Provide the [x, y] coordinate of the cell's center where the given text is located.  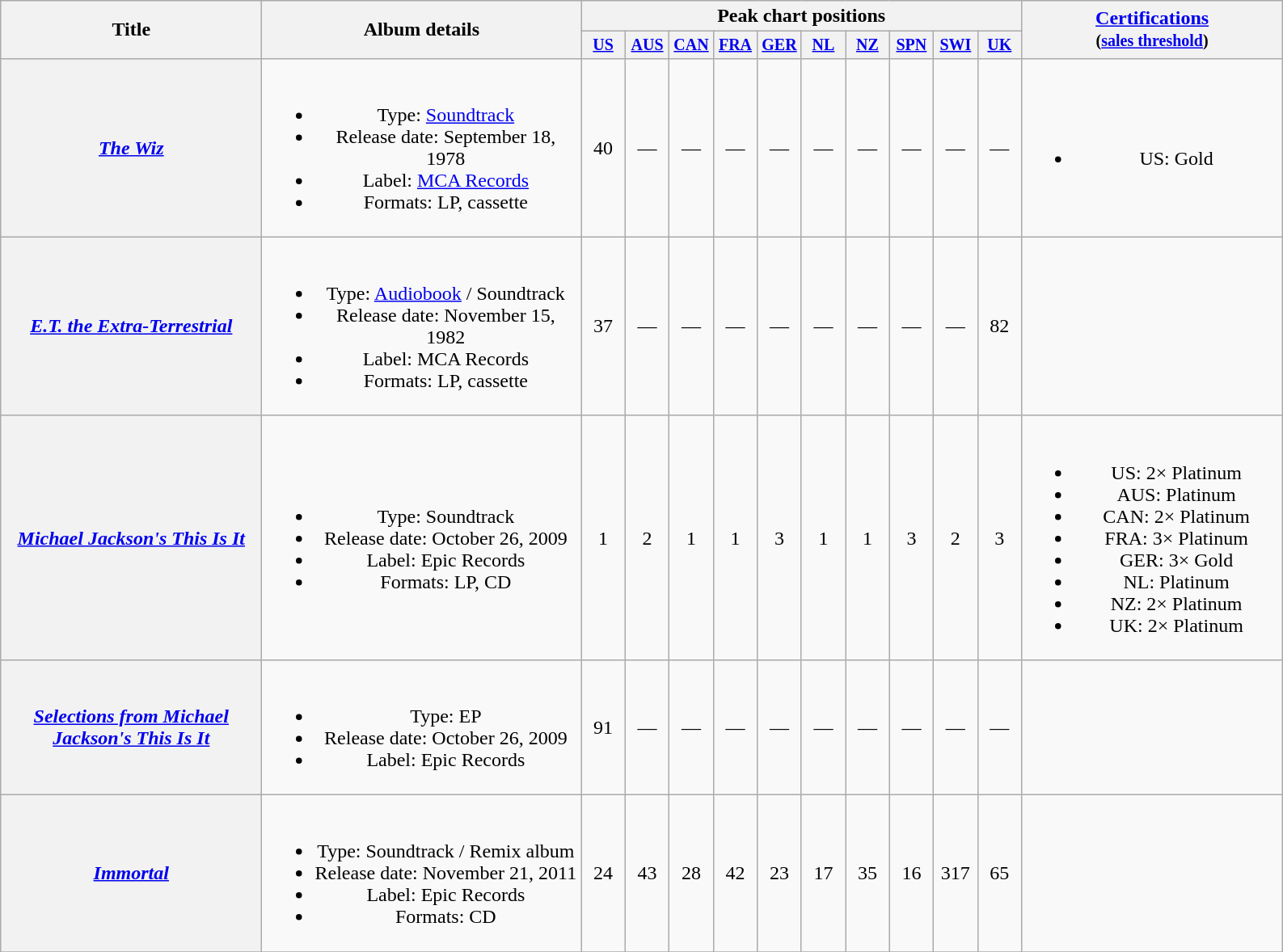
Title [131, 30]
NL [823, 45]
28 [691, 874]
Type: SoundtrackRelease date: October 26, 2009Label: Epic RecordsFormats: LP, CD [422, 537]
37 [603, 326]
43 [647, 874]
91 [603, 727]
Type: SoundtrackRelease date: September 18, 1978Label: MCA RecordsFormats: LP, cassette [422, 147]
E.T. the Extra-Terrestrial [131, 326]
US: 2× PlatinumAUS: PlatinumCAN: 2× PlatinumFRA: 3× PlatinumGER: 3× GoldNL: PlatinumNZ: 2× PlatinumUK: 2× Platinum [1153, 537]
65 [999, 874]
UK [999, 45]
Type: Audiobook / SoundtrackRelease date: November 15, 1982Label: MCA RecordsFormats: LP, cassette [422, 326]
42 [735, 874]
Peak chart positions [802, 16]
317 [956, 874]
23 [779, 874]
AUS [647, 45]
Type: EPRelease date: October 26, 2009Label: Epic Records [422, 727]
CAN [691, 45]
24 [603, 874]
Album details [422, 30]
17 [823, 874]
FRA [735, 45]
16 [911, 874]
US: Gold [1153, 147]
40 [603, 147]
GER [779, 45]
The Wiz [131, 147]
Immortal [131, 874]
Certifications(sales threshold) [1153, 30]
Michael Jackson's This Is It [131, 537]
35 [867, 874]
Selections from Michael Jackson's This Is It [131, 727]
82 [999, 326]
SPN [911, 45]
US [603, 45]
SWI [956, 45]
NZ [867, 45]
Type: Soundtrack / Remix albumRelease date: November 21, 2011Label: Epic RecordsFormats: CD [422, 874]
